Determine the (X, Y) coordinate at the center of the cell enclosing the given text.  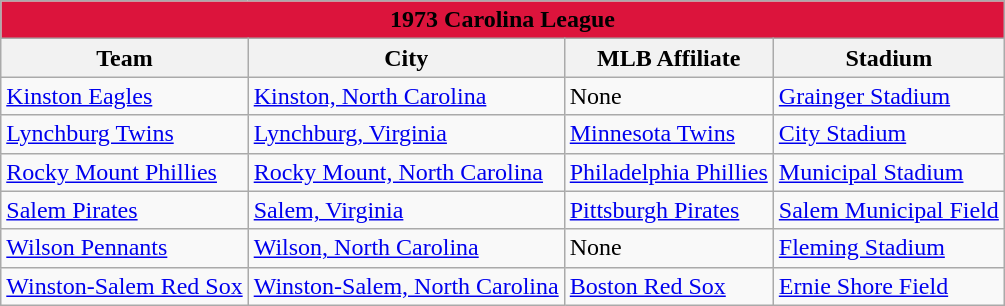
Team (124, 58)
Municipal Stadium (888, 172)
Salem, Virginia (406, 210)
Stadium (888, 58)
City Stadium (888, 134)
Kinston, North Carolina (406, 96)
1973 Carolina League (503, 20)
Grainger Stadium (888, 96)
Philadelphia Phillies (668, 172)
Wilson, North Carolina (406, 248)
Ernie Shore Field (888, 286)
Kinston Eagles (124, 96)
Fleming Stadium (888, 248)
Salem Pirates (124, 210)
Rocky Mount, North Carolina (406, 172)
City (406, 58)
Winston-Salem Red Sox (124, 286)
Lynchburg Twins (124, 134)
Salem Municipal Field (888, 210)
Winston-Salem, North Carolina (406, 286)
MLB Affiliate (668, 58)
Pittsburgh Pirates (668, 210)
Minnesota Twins (668, 134)
Rocky Mount Phillies (124, 172)
Wilson Pennants (124, 248)
Lynchburg, Virginia (406, 134)
Boston Red Sox (668, 286)
